Capture the cell that displays the provided text and extract its (X, Y) central coordinate. 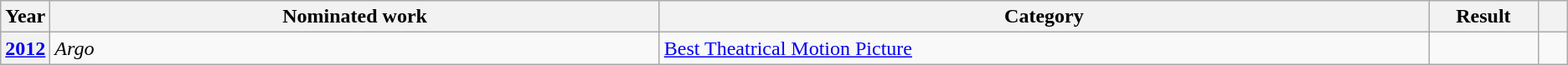
Nominated work (355, 17)
Argo (355, 48)
Result (1484, 17)
Category (1044, 17)
Year (25, 17)
Best Theatrical Motion Picture (1044, 48)
2012 (25, 48)
